Output the (X, Y) coordinate of the center of the cell containing the given text.  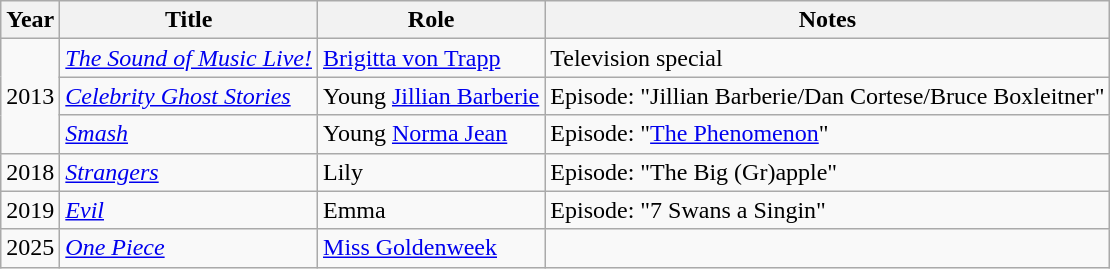
Episode: "The Phenomenon" (828, 134)
2019 (30, 210)
Title (189, 20)
The Sound of Music Live! (189, 58)
Brigitta von Trapp (432, 58)
Year (30, 20)
Young Norma Jean (432, 134)
Episode: "Jillian Barberie/Dan Cortese/Bruce Boxleitner" (828, 96)
Episode: "7 Swans a Singin" (828, 210)
Episode: "The Big (Gr)apple" (828, 172)
Emma (432, 210)
Strangers (189, 172)
Lily (432, 172)
Notes (828, 20)
Celebrity Ghost Stories (189, 96)
One Piece (189, 248)
2018 (30, 172)
Evil (189, 210)
2025 (30, 248)
Young Jillian Barberie (432, 96)
Smash (189, 134)
Television special (828, 58)
Role (432, 20)
Miss Goldenweek (432, 248)
2013 (30, 96)
